Find where the given text appears and provide that cell's center as (x, y) coordinate. 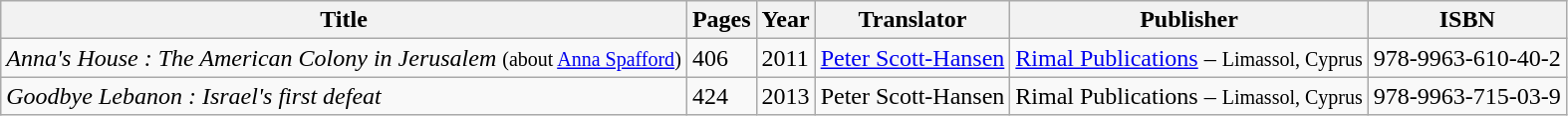
Publisher (1189, 20)
2013 (785, 96)
Year (785, 20)
978-9963-715-03-9 (1466, 96)
Goodbye Lebanon : Israel's first defeat (345, 96)
978-9963-610-40-2 (1466, 58)
424 (721, 96)
406 (721, 58)
Anna's House : The American Colony in Jerusalem (about Anna Spafford) (345, 58)
ISBN (1466, 20)
Pages (721, 20)
2011 (785, 58)
Title (345, 20)
Translator (913, 20)
